Provide the (x, y) coordinate of the cell's center where the given text is located.  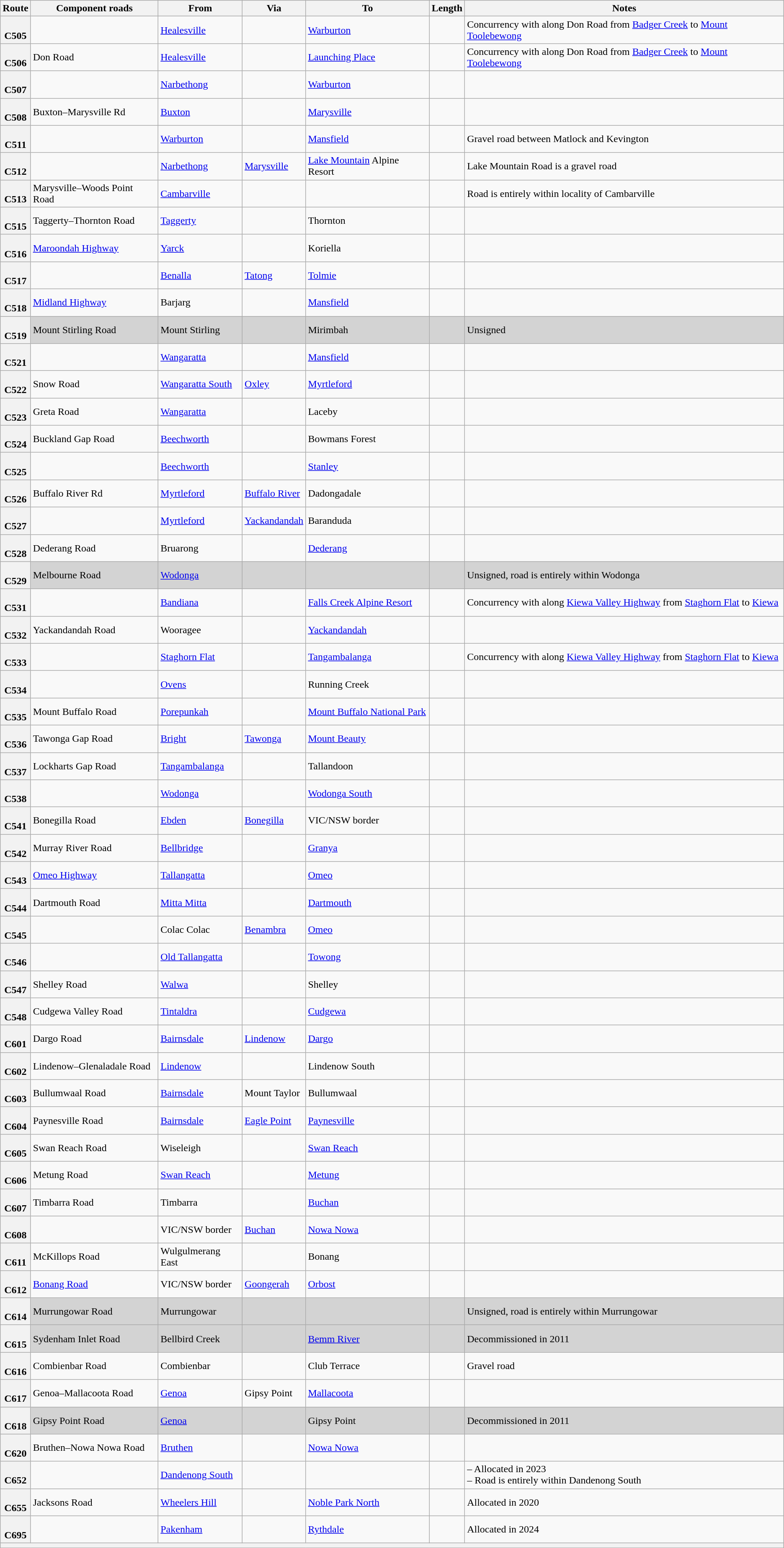
Running Creek (368, 684)
Component roads (95, 8)
Walwa (200, 984)
C524 (15, 439)
C652 (15, 1475)
C512 (15, 166)
Staghorn Flat (200, 657)
Snow Road (95, 385)
Combienbar (200, 1366)
C519 (15, 329)
Jacksons Road (95, 1502)
Gravel road (624, 1366)
Wulgulmerang East (200, 1257)
Mount Buffalo National Park (368, 712)
Yarck (200, 248)
Mount Taylor (274, 1093)
Bruarong (200, 548)
Unsigned (624, 329)
Road is entirely within locality of Cambarville (624, 194)
Wodonga South (368, 794)
Tallandoon (368, 766)
Goongerah (274, 1284)
Buffalo River (274, 494)
Buxton–Marysville Rd (95, 111)
Bullumwaal Road (95, 1093)
Lake Mountain Road is a gravel road (624, 166)
Omeo Highway (95, 875)
Oxley (274, 385)
Mount Stirling (200, 329)
Timbarra (200, 1202)
Murrungowar Road (95, 1312)
Cudgewa (368, 1012)
C605 (15, 1147)
Colac Colac (200, 929)
Allocated in 2020 (624, 1502)
C543 (15, 875)
Genoa–Mallacoota Road (95, 1393)
Tatong (274, 275)
Via (274, 8)
Dadongadale (368, 494)
Laceby (368, 412)
Bowmans Forest (368, 439)
Eagle Point (274, 1121)
Maroondah Highway (95, 248)
Greta Road (95, 412)
Pakenham (200, 1530)
Metung Road (95, 1175)
Bemm River (368, 1338)
C525 (15, 466)
Tolmie (368, 275)
Club Terrace (368, 1366)
Bonegilla Road (95, 821)
Sydenham Inlet Road (95, 1338)
Rythdale (368, 1530)
Mitta Mitta (200, 903)
Wiseleigh (200, 1147)
C508 (15, 111)
Bonang Road (95, 1284)
C505 (15, 30)
Bright (200, 738)
C695 (15, 1530)
C603 (15, 1093)
Bullumwaal (368, 1093)
C515 (15, 220)
Melbourne Road (95, 575)
Bellbridge (200, 848)
Noble Park North (368, 1502)
C536 (15, 738)
Dederang (368, 548)
Lake Mountain Alpine Resort (368, 166)
Mallacoota (368, 1393)
Stanley (368, 466)
C537 (15, 766)
C531 (15, 603)
Tintaldra (200, 1012)
Paynesville Road (95, 1121)
C528 (15, 548)
C617 (15, 1393)
– Allocated in 2023– Road is entirely within Dandenong South (624, 1475)
Lindenow–Glenaladale Road (95, 1066)
Bandiana (200, 603)
C527 (15, 520)
C544 (15, 903)
Tallangatta (200, 875)
C547 (15, 984)
Mirimbah (368, 329)
C602 (15, 1066)
Buxton (200, 111)
C620 (15, 1447)
C506 (15, 57)
Shelley Road (95, 984)
C522 (15, 385)
Bonegilla (274, 821)
C612 (15, 1284)
C611 (15, 1257)
C523 (15, 412)
McKillops Road (95, 1257)
Bruthen (200, 1447)
Tawonga Gap Road (95, 738)
C655 (15, 1502)
C616 (15, 1366)
C607 (15, 1202)
Mount Stirling Road (95, 329)
Dargo Road (95, 1038)
Unsigned, road is entirely within Murrungowar (624, 1312)
Lindenow South (368, 1066)
Dartmouth Road (95, 903)
Gipsy Point Road (95, 1421)
Bruthen–Nowa Nowa Road (95, 1447)
C601 (15, 1038)
Porepunkah (200, 712)
Bellbird Creek (200, 1338)
C518 (15, 303)
Baranduda (368, 520)
To (368, 8)
Dartmouth (368, 903)
C615 (15, 1338)
Combienbar Road (95, 1366)
Wangaratta South (200, 385)
Murrungowar (200, 1312)
Length (447, 8)
Orbost (368, 1284)
C604 (15, 1121)
C517 (15, 275)
Dargo (368, 1038)
Falls Creek Alpine Resort (368, 603)
Launching Place (368, 57)
Lockharts Gap Road (95, 766)
Dederang Road (95, 548)
C541 (15, 821)
Taggerty–Thornton Road (95, 220)
Wheelers Hill (200, 1502)
Benambra (274, 929)
Old Tallangatta (200, 957)
Metung (368, 1175)
C534 (15, 684)
C535 (15, 712)
Bonang (368, 1257)
C511 (15, 139)
Towong (368, 957)
Granya (368, 848)
From (200, 8)
C521 (15, 357)
Barjarg (200, 303)
Timbarra Road (95, 1202)
Unsigned, road is entirely within Wodonga (624, 575)
C507 (15, 85)
Paynesville (368, 1121)
C546 (15, 957)
Shelley (368, 984)
C538 (15, 794)
Thornton (368, 220)
C529 (15, 575)
Notes (624, 8)
Midland Highway (95, 303)
C548 (15, 1012)
Ovens (200, 684)
C513 (15, 194)
Yackandandah Road (95, 629)
Mount Beauty (368, 738)
Wooragee (200, 629)
Swan Reach Road (95, 1147)
C516 (15, 248)
Buffalo River Rd (95, 494)
Ebden (200, 821)
C606 (15, 1175)
Benalla (200, 275)
Mount Buffalo Road (95, 712)
Don Road (95, 57)
Marysville–Woods Point Road (95, 194)
C526 (15, 494)
Dandenong South (200, 1475)
Cudgewa Valley Road (95, 1012)
Gravel road between Matlock and Kevington (624, 139)
C532 (15, 629)
Route (15, 8)
C542 (15, 848)
Tawonga (274, 738)
C545 (15, 929)
Cambarville (200, 194)
Taggerty (200, 220)
Allocated in 2024 (624, 1530)
C618 (15, 1421)
Buckland Gap Road (95, 439)
Koriella (368, 248)
C614 (15, 1312)
Murray River Road (95, 848)
C533 (15, 657)
C608 (15, 1230)
